Identify which cell holds the provided text, then report its (x, y) central coordinate. 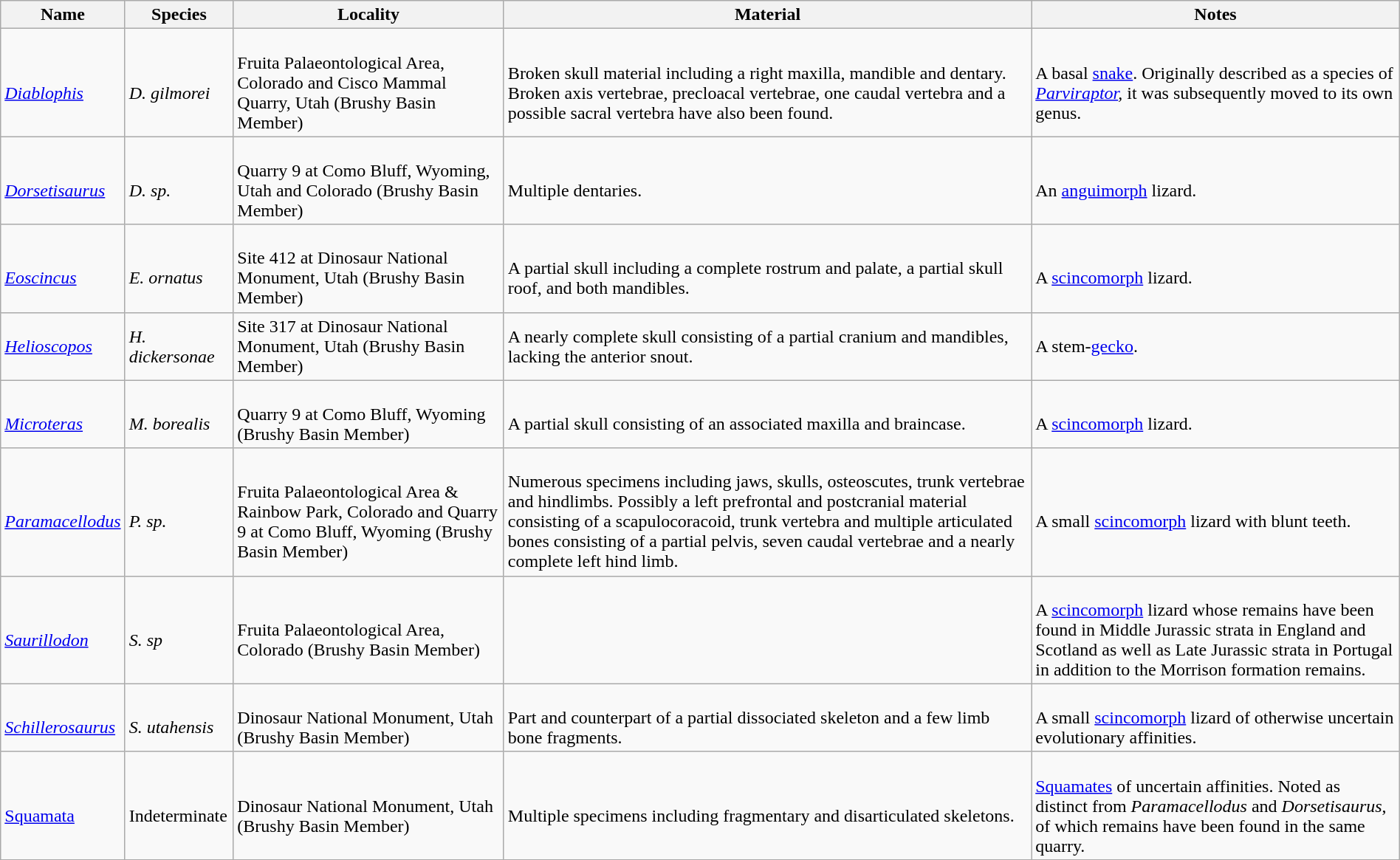
Eoscincus (63, 269)
Fruita Palaeontological Area & Rainbow Park, Colorado and Quarry 9 at Como Bluff, Wyoming (Brushy Basin Member) (369, 512)
A nearly complete skull consisting of a partial cranium and mandibles, lacking the anterior snout. (767, 346)
D. gilmorei (179, 83)
A stem-gecko. (1215, 346)
Fruita Palaeontological Area, Colorado and Cisco Mammal Quarry, Utah (Brushy Basin Member) (369, 83)
Part and counterpart of a partial dissociated skeleton and a few limb bone fragments. (767, 718)
Material (767, 15)
Multiple specimens including fragmentary and disarticulated skeletons. (767, 805)
An anguimorph lizard. (1215, 180)
M. borealis (179, 414)
Notes (1215, 15)
Schillerosaurus (63, 718)
S. utahensis (179, 718)
A partial skull consisting of an associated maxilla and braincase. (767, 414)
Site 412 at Dinosaur National Monument, Utah (Brushy Basin Member) (369, 269)
D. sp. (179, 180)
Quarry 9 at Como Bluff, Wyoming (Brushy Basin Member) (369, 414)
Indeterminate (179, 805)
Site 317 at Dinosaur National Monument, Utah (Brushy Basin Member) (369, 346)
Species (179, 15)
S. sp (179, 630)
A small scincomorph lizard with blunt teeth. (1215, 512)
Name (63, 15)
Diablophis (63, 83)
Saurillodon (63, 630)
Quarry 9 at Como Bluff, Wyoming, Utah and Colorado (Brushy Basin Member) (369, 180)
Squamates of uncertain affinities. Noted as distinct from Paramacellodus and Dorsetisaurus, of which remains have been found in the same quarry. (1215, 805)
P. sp. (179, 512)
Dorsetisaurus (63, 180)
A partial skull including a complete rostrum and palate, a partial skull roof, and both mandibles. (767, 269)
Multiple dentaries. (767, 180)
H. dickersonae (179, 346)
Locality (369, 15)
Fruita Palaeontological Area, Colorado (Brushy Basin Member) (369, 630)
Microteras (63, 414)
A small scincomorph lizard of otherwise uncertain evolutionary affinities. (1215, 718)
Helioscopos (63, 346)
Paramacellodus (63, 512)
E. ornatus (179, 269)
Squamata (63, 805)
A basal snake. Originally described as a species of Parviraptor, it was subsequently moved to its own genus. (1215, 83)
